For the text-containing cell, return its midpoint in (X, Y) coordinate format. 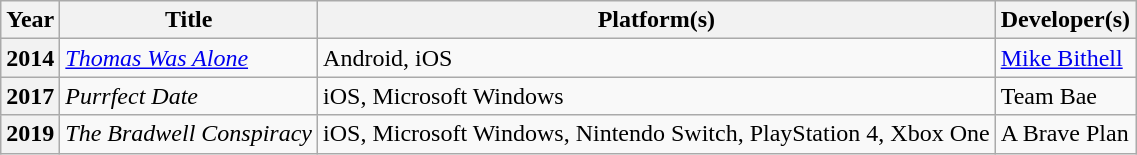
Platform(s) (657, 20)
Team Bae (1065, 96)
iOS, Microsoft Windows, Nintendo Switch, PlayStation 4, Xbox One (657, 134)
2017 (30, 96)
Title (189, 20)
The Bradwell Conspiracy (189, 134)
Year (30, 20)
Purrfect Date (189, 96)
Android, iOS (657, 58)
Developer(s) (1065, 20)
2014 (30, 58)
iOS, Microsoft Windows (657, 96)
2019 (30, 134)
A Brave Plan (1065, 134)
Mike Bithell (1065, 58)
Thomas Was Alone (189, 58)
